Extract the [x, y] coordinate from the center of the cell holding the provided text.  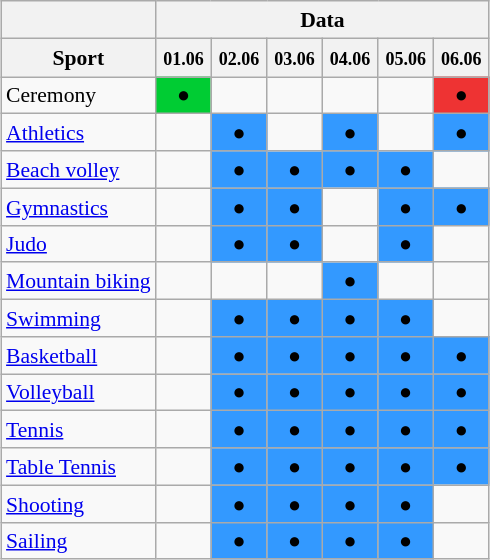
02.06 [239, 58]
Sailing [78, 540]
Volleyball [78, 392]
Gymnastics [78, 206]
Table Tennis [78, 466]
Swimming [78, 318]
Shooting [78, 504]
Sport [78, 58]
03.06 [295, 58]
Data [322, 20]
Judo [78, 244]
Athletics [78, 132]
06.06 [461, 58]
Basketball [78, 354]
Beach volley [78, 170]
Tennis [78, 430]
Ceremony [78, 94]
01.06 [184, 58]
04.06 [350, 58]
05.06 [406, 58]
Mountain biking [78, 280]
